Scan for the cell matching the given text and deliver its [X, Y] coordinate at center. 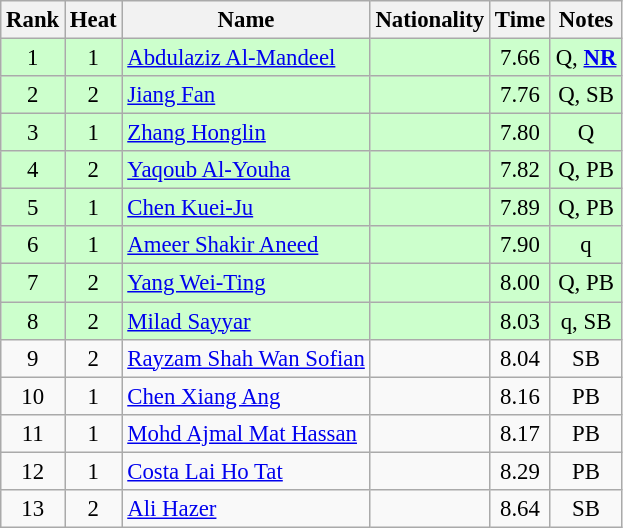
Rank [33, 20]
7 [33, 283]
8.03 [520, 321]
12 [33, 471]
8.64 [520, 509]
8.04 [520, 358]
Costa Lai Ho Tat [246, 471]
7.76 [520, 95]
Zhang Honglin [246, 133]
4 [33, 170]
7.90 [520, 245]
3 [33, 133]
q, SB [586, 321]
8.29 [520, 471]
Name [246, 20]
Jiang Fan [246, 95]
13 [33, 509]
Ameer Shakir Aneed [246, 245]
Abdulaziz Al-Mandeel [246, 58]
Notes [586, 20]
Q, NR [586, 58]
Time [520, 20]
Nationality [430, 20]
Yang Wei-Ting [246, 283]
Chen Kuei-Ju [246, 208]
Mohd Ajmal Mat Hassan [246, 433]
6 [33, 245]
Q, SB [586, 95]
8.16 [520, 396]
9 [33, 358]
Q [586, 133]
Heat [94, 20]
Milad Sayyar [246, 321]
Chen Xiang Ang [246, 396]
Rayzam Shah Wan Sofian [246, 358]
Ali Hazer [246, 509]
7.82 [520, 170]
8.00 [520, 283]
7.80 [520, 133]
Yaqoub Al-Youha [246, 170]
8 [33, 321]
10 [33, 396]
11 [33, 433]
7.66 [520, 58]
5 [33, 208]
q [586, 245]
7.89 [520, 208]
8.17 [520, 433]
